Provide the [x, y] coordinate of the cell's center where the given text is located.  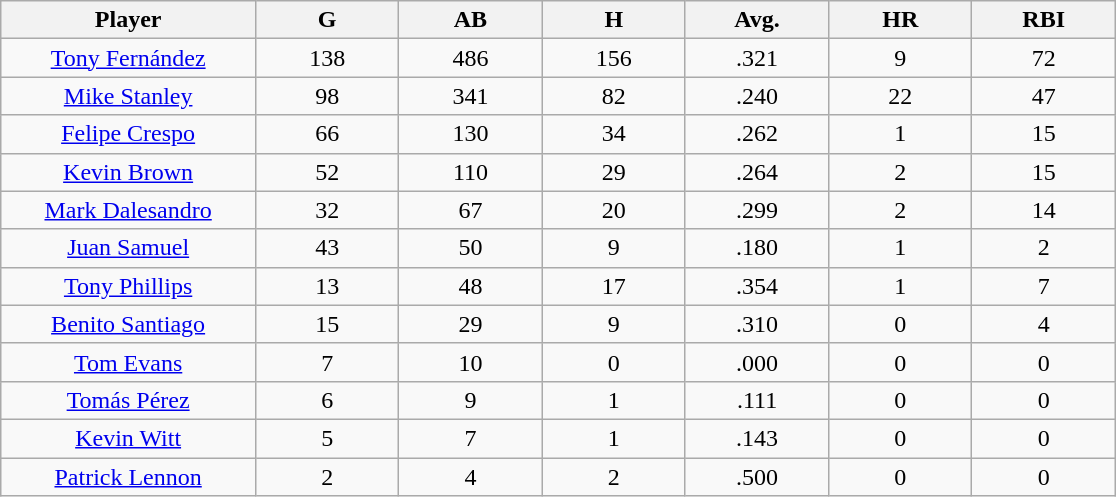
52 [326, 172]
.310 [756, 324]
Tomás Pérez [128, 400]
.262 [756, 134]
43 [326, 248]
.111 [756, 400]
67 [470, 210]
.143 [756, 438]
14 [1044, 210]
98 [326, 96]
341 [470, 96]
66 [326, 134]
RBI [1044, 20]
13 [326, 286]
34 [614, 134]
.354 [756, 286]
.240 [756, 96]
Mike Stanley [128, 96]
6 [326, 400]
Juan Samuel [128, 248]
138 [326, 58]
48 [470, 286]
Player [128, 20]
Tom Evans [128, 362]
50 [470, 248]
110 [470, 172]
Avg. [756, 20]
Benito Santiago [128, 324]
Tony Phillips [128, 286]
Felipe Crespo [128, 134]
22 [900, 96]
20 [614, 210]
82 [614, 96]
.321 [756, 58]
17 [614, 286]
.264 [756, 172]
130 [470, 134]
156 [614, 58]
H [614, 20]
5 [326, 438]
G [326, 20]
Patrick Lennon [128, 477]
Tony Fernández [128, 58]
.299 [756, 210]
Mark Dalesandro [128, 210]
47 [1044, 96]
Kevin Witt [128, 438]
Kevin Brown [128, 172]
32 [326, 210]
486 [470, 58]
.500 [756, 477]
72 [1044, 58]
HR [900, 20]
.000 [756, 362]
10 [470, 362]
AB [470, 20]
.180 [756, 248]
